Identify which cell holds the provided text, then report its [X, Y] central coordinate. 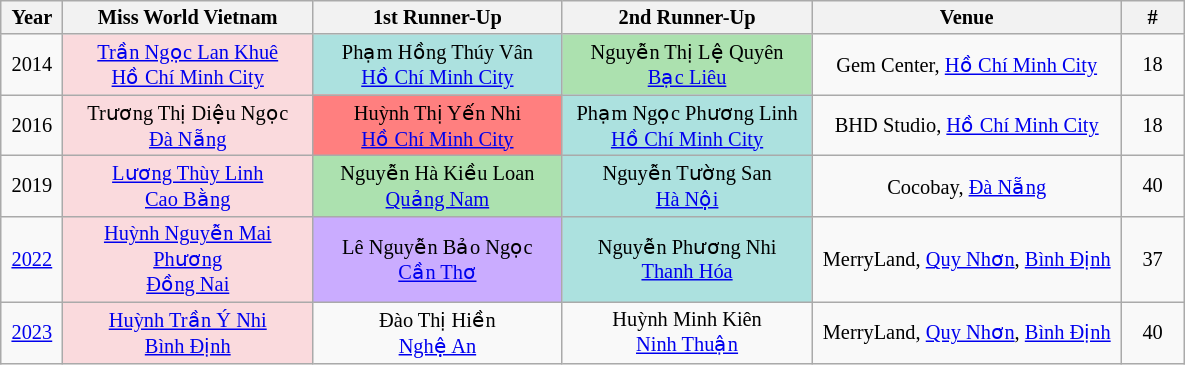
Đào Thị HiềnNghệ An [438, 332]
Huỳnh Minh KiênNinh Thuận [687, 332]
BHD Studio, Hồ Chí Minh City [967, 126]
Trương Thị Diệu NgọcĐà Nẵng [188, 126]
2019 [32, 186]
Nguyễn Tường SanHà Nội [687, 186]
2016 [32, 126]
2014 [32, 64]
37 [1153, 259]
Huỳnh Thị Yến NhiHồ Chí Minh City [438, 126]
Huỳnh Trần Ý NhiBình Định [188, 332]
Nguyễn Hà Kiều LoanQuảng Nam [438, 186]
Cocobay, Đà Nẵng [967, 186]
Miss World Vietnam [188, 17]
# [1153, 17]
Nguyễn Thị Lệ QuyênBạc Liêu [687, 64]
Huỳnh Nguyễn Mai PhươngĐồng Nai [188, 259]
Year [32, 17]
Phạm Ngọc Phương LinhHồ Chí Minh City [687, 126]
1st Runner-Up [438, 17]
2022 [32, 259]
Phạm Hồng Thúy VânHồ Chí Minh City [438, 64]
2023 [32, 332]
Nguyễn Phương NhiThanh Hóa [687, 259]
Gem Center, Hồ Chí Minh City [967, 64]
Trần Ngọc Lan KhuêHồ Chí Minh City [188, 64]
Lê Nguyễn Bảo NgọcCần Thơ [438, 259]
Lương Thùy LinhCao Bằng [188, 186]
2nd Runner-Up [687, 17]
Venue [967, 17]
